Detect which cell encompasses the target text, then output its (X, Y) center coordinate. 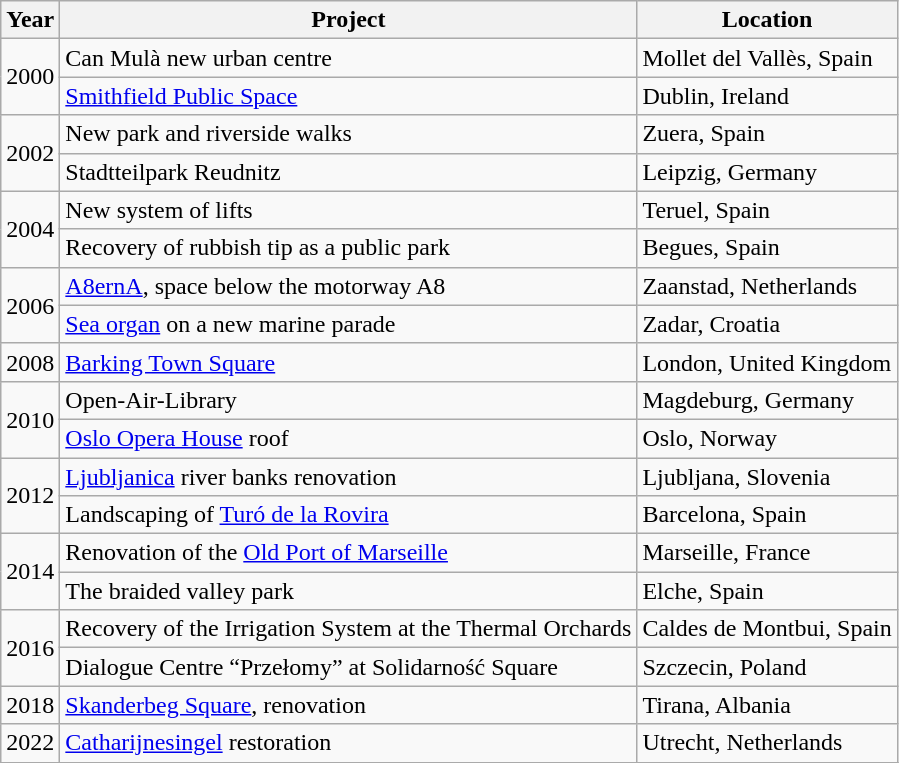
Elche, Spain (767, 591)
Dublin, Ireland (767, 96)
Sea organ on a new marine parade (348, 324)
2014 (30, 572)
Ljubljana, Slovenia (767, 477)
2000 (30, 77)
2012 (30, 496)
Smithfield Public Space (348, 96)
The braided valley park (348, 591)
Renovation of the Old Port of Marseille (348, 553)
2016 (30, 648)
Szczecin, Poland (767, 667)
2004 (30, 229)
Utrecht, Netherlands (767, 743)
Magdeburg, Germany (767, 400)
New system of lifts (348, 210)
Zaanstad, Netherlands (767, 286)
A8ernA, space below the motorway A8 (348, 286)
Landscaping of Turó de la Rovira (348, 515)
New park and riverside walks (348, 134)
Zuera, Spain (767, 134)
2010 (30, 419)
Barking Town Square (348, 362)
London, United Kingdom (767, 362)
Dialogue Centre “Przełomy” at Solidarność Square (348, 667)
2006 (30, 305)
Catharijnesingel restoration (348, 743)
Zadar, Croatia (767, 324)
Open-Air-Library (348, 400)
Recovery of rubbish tip as a public park (348, 248)
Begues, Spain (767, 248)
Teruel, Spain (767, 210)
Caldes de Montbui, Spain (767, 629)
Marseille, France (767, 553)
Project (348, 20)
Recovery of the Irrigation System at the Thermal Orchards (348, 629)
Location (767, 20)
Year (30, 20)
Can Mulà new urban centre (348, 58)
2002 (30, 153)
Stadtteilpark Reudnitz (348, 172)
Leipzig, Germany (767, 172)
Skanderbeg Square, renovation (348, 705)
2008 (30, 362)
Mollet del Vallès, Spain (767, 58)
2018 (30, 705)
2022 (30, 743)
Barcelona, Spain (767, 515)
Oslo Opera House roof (348, 438)
Tirana, Albania (767, 705)
Ljubljanica river banks renovation (348, 477)
Oslo, Norway (767, 438)
